For the text-containing cell, return its midpoint in (x, y) coordinate format. 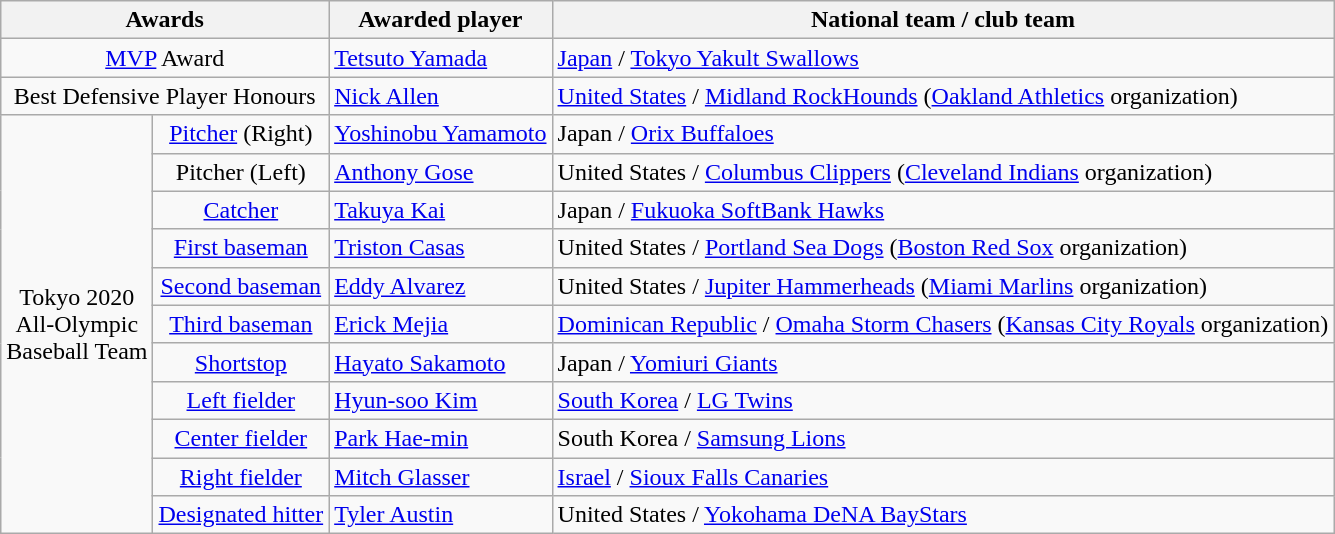
Park Hae-min (440, 438)
Pitcher (Left) (241, 172)
United States / Midland RockHounds (Oakland Athletics organization) (943, 96)
South Korea / Samsung Lions (943, 438)
National team / club team (943, 20)
Tokyo 2020All-OlympicBaseball Team (77, 324)
Japan / Fukuoka SoftBank Hawks (943, 210)
Third baseman (241, 324)
First baseman (241, 248)
Israel / Sioux Falls Canaries (943, 477)
United States / Yokohama DeNA BayStars (943, 515)
Catcher (241, 210)
United States / Columbus Clippers (Cleveland Indians organization) (943, 172)
Dominican Republic / Omaha Storm Chasers (Kansas City Royals organization) (943, 324)
Takuya Kai (440, 210)
United States / Portland Sea Dogs (Boston Red Sox organization) (943, 248)
Left fielder (241, 400)
Erick Mejia (440, 324)
Nick Allen (440, 96)
Yoshinobu Yamamoto (440, 134)
Japan / Yomiuri Giants (943, 362)
United States / Jupiter Hammerheads (Miami Marlins organization) (943, 286)
Mitch Glasser (440, 477)
Center fielder (241, 438)
Pitcher (Right) (241, 134)
Japan / Tokyo Yakult Swallows (943, 58)
Designated hitter (241, 515)
Japan / Orix Buffaloes (943, 134)
Triston Casas (440, 248)
South Korea / LG Twins (943, 400)
Best Defensive Player Honours (165, 96)
Second baseman (241, 286)
Tetsuto Yamada (440, 58)
MVP Award (165, 58)
Eddy Alvarez (440, 286)
Hyun-soo Kim (440, 400)
Shortstop (241, 362)
Tyler Austin (440, 515)
Awards (165, 20)
Awarded player (440, 20)
Anthony Gose (440, 172)
Hayato Sakamoto (440, 362)
Right fielder (241, 477)
